Return the (X, Y) coordinate for the center point of the cell that contains the specified text.  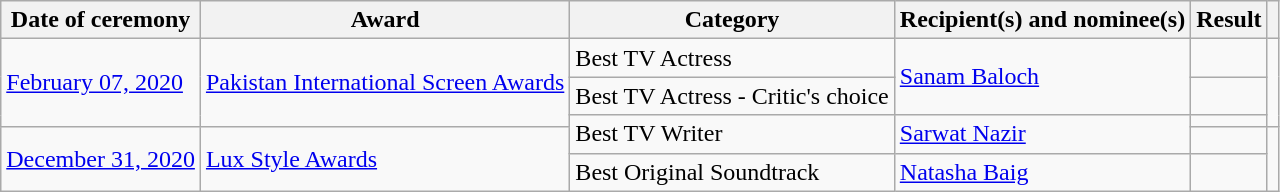
Category (732, 20)
Best TV Writer (732, 134)
Natasha Baig (1042, 172)
Sarwat Nazir (1042, 134)
Pakistan International Screen Awards (384, 82)
Recipient(s) and nominee(s) (1042, 20)
Lux Style Awards (384, 158)
Best TV Actress - Critic's choice (732, 96)
February 07, 2020 (101, 82)
Result (1229, 20)
Date of ceremony (101, 20)
Award (384, 20)
Best TV Actress (732, 58)
December 31, 2020 (101, 158)
Best Original Soundtrack (732, 172)
Sanam Baloch (1042, 77)
